From the cell containing the given text, extract its center point as (x, y) coordinate. 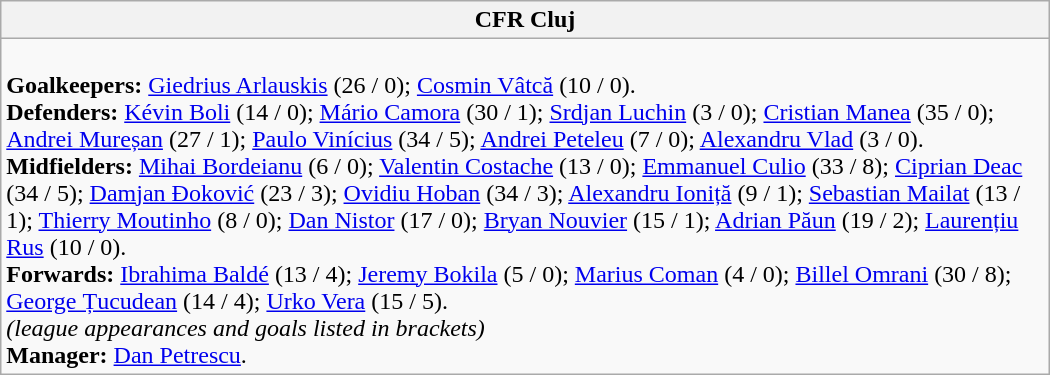
CFR Cluj (525, 20)
